Scan for the cell matching the given text and deliver its [x, y] coordinate at center. 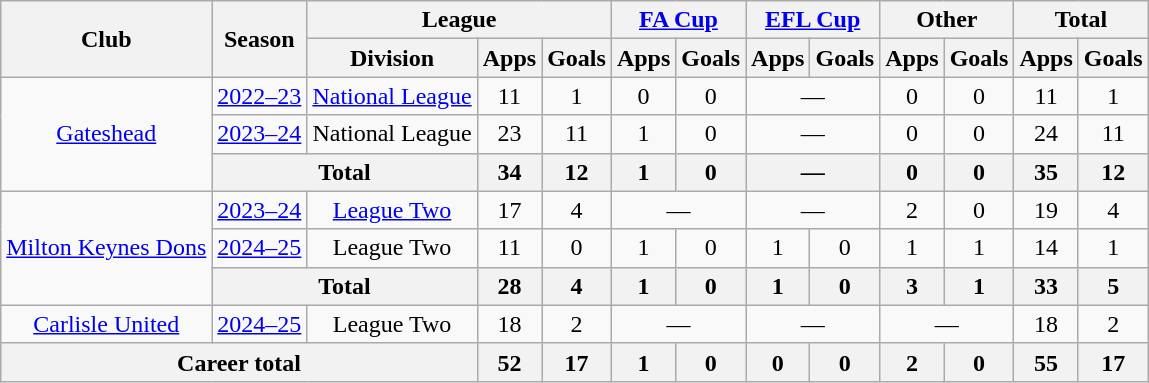
Milton Keynes Dons [106, 248]
Club [106, 39]
24 [1046, 134]
14 [1046, 248]
Career total [239, 362]
19 [1046, 210]
33 [1046, 286]
23 [509, 134]
FA Cup [678, 20]
35 [1046, 172]
Other [947, 20]
3 [912, 286]
52 [509, 362]
League [459, 20]
Carlisle United [106, 324]
2022–23 [260, 96]
EFL Cup [813, 20]
34 [509, 172]
Gateshead [106, 134]
Season [260, 39]
5 [1113, 286]
Division [392, 58]
28 [509, 286]
55 [1046, 362]
